Pinpoint the cell where the given text exists, returning its [x, y] midpoint coordinate. 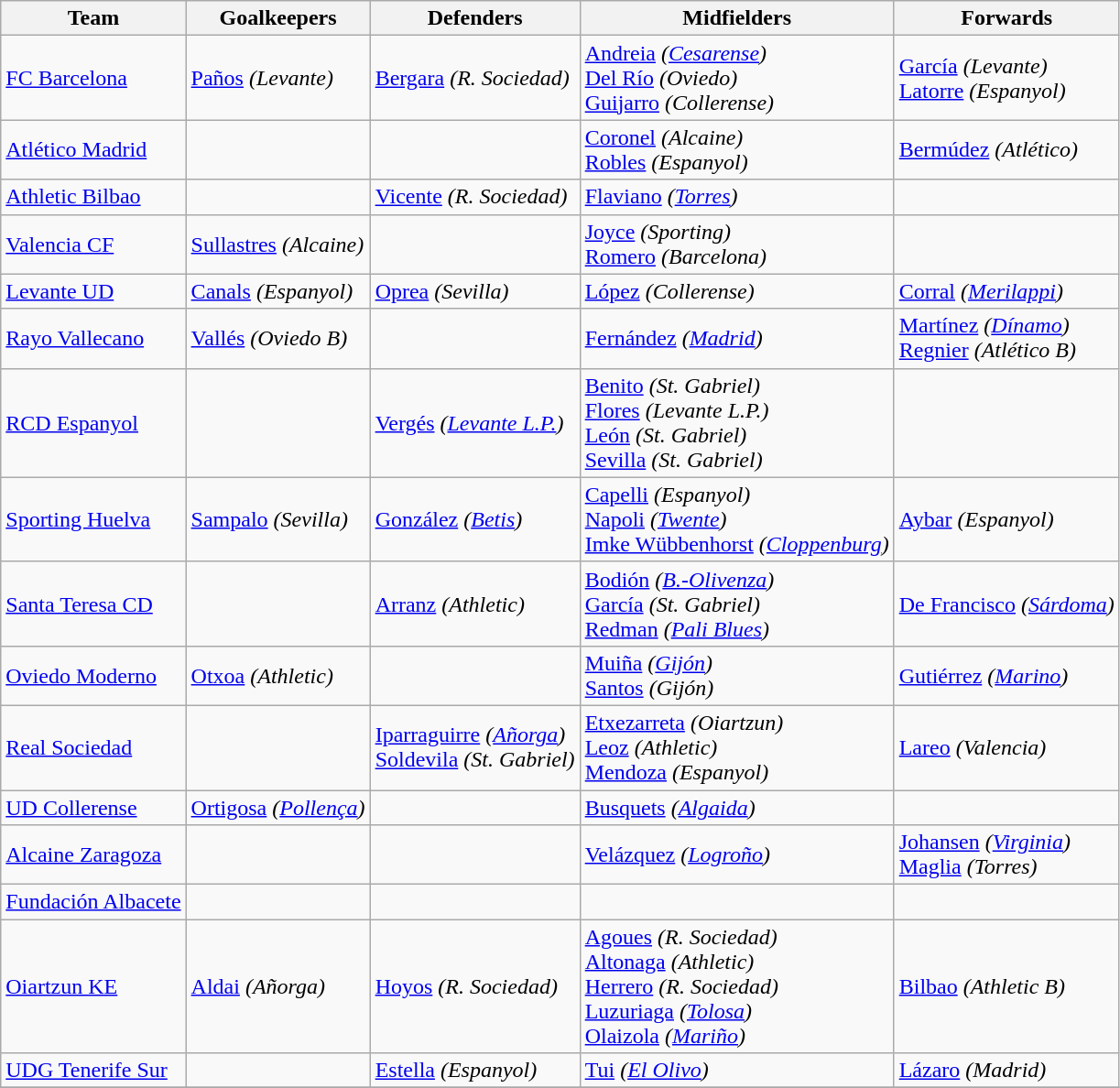
Bilbao (Athletic B) [1006, 986]
Fernández (Madrid) [736, 339]
Canals (Espanyol) [278, 291]
Lázaro (Madrid) [1006, 1071]
Vallés (Oviedo B) [278, 339]
Coronel (Alcaine) Robles (Espanyol) [736, 150]
UD Collerense [93, 807]
RCD Espanyol [93, 423]
Sporting Huelva [93, 519]
Vergés (Levante L.P.) [474, 423]
Atlético Madrid [93, 150]
Midfielders [736, 18]
Tui (El Olivo) [736, 1071]
Gutiérrez (Marino) [1006, 676]
Levante UD [93, 291]
Sampalo (Sevilla) [278, 519]
Agoues (R. Sociedad)Altonaga (Athletic)Herrero (R. Sociedad)Luzuriaga (Tolosa)Olaizola (Mariño) [736, 986]
Vicente (R. Sociedad) [474, 197]
Otxoa (Athletic) [278, 676]
Aybar (Espanyol) [1006, 519]
UDG Tenerife Sur [93, 1071]
Athletic Bilbao [93, 197]
Oiartzun KE [93, 986]
Johansen (Virginia) Maglia (Torres) [1006, 855]
Real Sociedad [93, 747]
Benito (St. Gabriel)Flores (Levante L.P.)León (St. Gabriel)Sevilla (St. Gabriel) [736, 423]
Alcaine Zaragoza [93, 855]
Andreia (Cesarense)Del Río (Oviedo)Guijarro (Collerense) [736, 78]
Joyce (Sporting)Romero (Barcelona) [736, 244]
Team [93, 18]
Valencia CF [93, 244]
Forwards [1006, 18]
Muiña (Gijón)Santos (Gijón) [736, 676]
Bodión (B.-Olivenza)García (St. Gabriel) Redman (Pali Blues) [736, 604]
Bermúdez (Atlético) [1006, 150]
Aldai (Añorga) [278, 986]
Etxezarreta (Oiartzun)Leoz (Athletic)Mendoza (Espanyol) [736, 747]
Sullastres (Alcaine) [278, 244]
Santa Teresa CD [93, 604]
García (Levante)Latorre (Espanyol) [1006, 78]
Martínez (Dínamo) Regnier (Atlético B) [1006, 339]
Ortigosa (Pollença) [278, 807]
FC Barcelona [93, 78]
López (Collerense) [736, 291]
Lareo (Valencia) [1006, 747]
Rayo Vallecano [93, 339]
Busquets (Algaida) [736, 807]
González (Betis) [474, 519]
Arranz (Athletic) [474, 604]
Hoyos (R. Sociedad) [474, 986]
Velázquez (Logroño) [736, 855]
Fundación Albacete [93, 902]
Defenders [474, 18]
Paños (Levante) [278, 78]
Bergara (R. Sociedad) [474, 78]
Estella (Espanyol) [474, 1071]
Iparraguirre (Añorga)Soldevila (St. Gabriel) [474, 747]
Flaviano (Torres) [736, 197]
Capelli (Espanyol) Napoli (Twente) Imke Wübbenhorst (Cloppenburg) [736, 519]
Corral (Merilappi) [1006, 291]
De Francisco (Sárdoma) [1006, 604]
Goalkeepers [278, 18]
Oviedo Moderno [93, 676]
Oprea (Sevilla) [474, 291]
